Search for the cell housing the specified text and yield its [x, y] center coordinate. 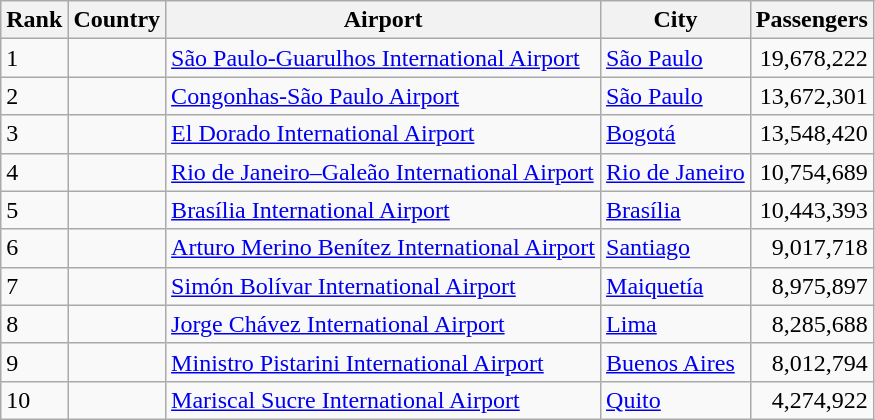
1 [34, 58]
7 [34, 286]
São Paulo-Guarulhos International Airport [384, 58]
Mariscal Sucre International Airport [384, 400]
10,754,689 [812, 172]
Lima [676, 324]
Airport [384, 20]
Rio de Janeiro [676, 172]
Quito [676, 400]
5 [34, 210]
Jorge Chávez International Airport [384, 324]
Simón Bolívar International Airport [384, 286]
Buenos Aires [676, 362]
9 [34, 362]
Passengers [812, 20]
Ministro Pistarini International Airport [384, 362]
Brasília [676, 210]
9,017,718 [812, 248]
Santiago [676, 248]
19,678,222 [812, 58]
Congonhas-São Paulo Airport [384, 96]
Maiquetía [676, 286]
10,443,393 [812, 210]
Bogotá [676, 134]
13,548,420 [812, 134]
Country [117, 20]
2 [34, 96]
Arturo Merino Benítez International Airport [384, 248]
8,975,897 [812, 286]
Brasília International Airport [384, 210]
8,012,794 [812, 362]
4,274,922 [812, 400]
6 [34, 248]
Rio de Janeiro–Galeão International Airport [384, 172]
13,672,301 [812, 96]
8,285,688 [812, 324]
City [676, 20]
3 [34, 134]
10 [34, 400]
8 [34, 324]
El Dorado International Airport [384, 134]
Rank [34, 20]
4 [34, 172]
